Determine the (X, Y) coordinate at the center of the cell enclosing the given text.  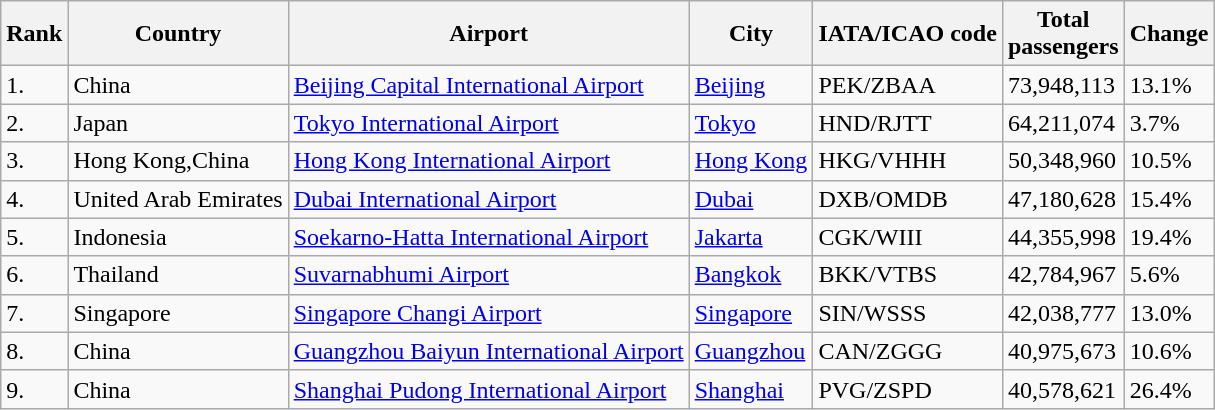
Indonesia (178, 237)
Jakarta (751, 237)
1. (34, 85)
Tokyo (751, 123)
City (751, 34)
IATA/ICAO code (908, 34)
Dubai International Airport (488, 199)
47,180,628 (1063, 199)
Shanghai Pudong International Airport (488, 389)
73,948,113 (1063, 85)
Hong Kong,China (178, 161)
10.6% (1169, 351)
50,348,960 (1063, 161)
SIN/WSSS (908, 313)
13.1% (1169, 85)
42,784,967 (1063, 275)
HKG/VHHH (908, 161)
Thailand (178, 275)
Tokyo International Airport (488, 123)
Japan (178, 123)
Change (1169, 34)
Rank (34, 34)
Beijing (751, 85)
44,355,998 (1063, 237)
Guangzhou (751, 351)
19.4% (1169, 237)
Suvarnabhumi Airport (488, 275)
Bangkok (751, 275)
4. (34, 199)
CGK/WIII (908, 237)
DXB/OMDB (908, 199)
3.7% (1169, 123)
26.4% (1169, 389)
5.6% (1169, 275)
7. (34, 313)
5. (34, 237)
15.4% (1169, 199)
40,578,621 (1063, 389)
Hong Kong International Airport (488, 161)
CAN/ZGGG (908, 351)
PVG/ZSPD (908, 389)
6. (34, 275)
Country (178, 34)
Beijing Capital International Airport (488, 85)
13.0% (1169, 313)
64,211,074 (1063, 123)
United Arab Emirates (178, 199)
BKK/VTBS (908, 275)
Shanghai (751, 389)
10.5% (1169, 161)
HND/RJTT (908, 123)
42,038,777 (1063, 313)
8. (34, 351)
2. (34, 123)
9. (34, 389)
Soekarno-Hatta International Airport (488, 237)
Dubai (751, 199)
PEK/ZBAA (908, 85)
Airport (488, 34)
40,975,673 (1063, 351)
Hong Kong (751, 161)
Guangzhou Baiyun International Airport (488, 351)
3. (34, 161)
Totalpassengers (1063, 34)
Singapore Changi Airport (488, 313)
